Search for the cell housing the specified text and yield its (x, y) center coordinate. 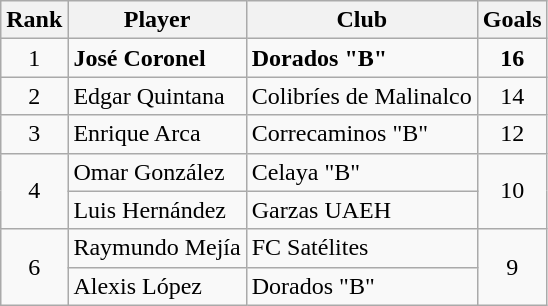
Raymundo Mejía (157, 248)
FC Satélites (362, 248)
Luis Hernández (157, 210)
9 (512, 267)
Colibríes de Malinalco (362, 96)
Correcaminos "B" (362, 134)
3 (34, 134)
Garzas UAEH (362, 210)
16 (512, 58)
Celaya "B" (362, 172)
Edgar Quintana (157, 96)
Player (157, 20)
José Coronel (157, 58)
6 (34, 267)
1 (34, 58)
Rank (34, 20)
14 (512, 96)
2 (34, 96)
4 (34, 191)
Omar González (157, 172)
Goals (512, 20)
Enrique Arca (157, 134)
Club (362, 20)
10 (512, 191)
12 (512, 134)
Alexis López (157, 286)
